Locate the cell with the specified text and output its (x, y) center coordinate. 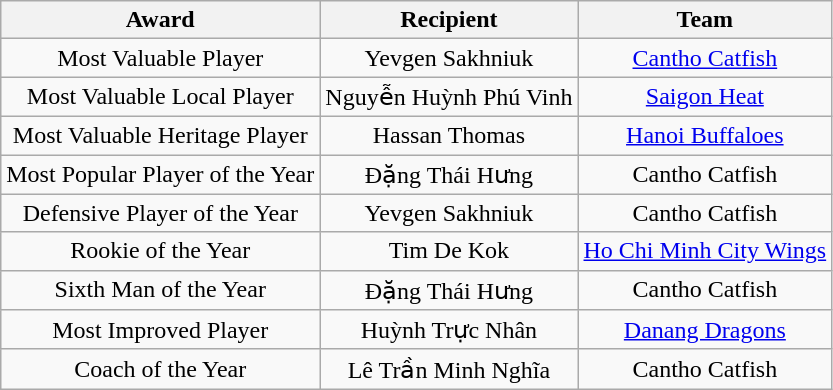
Hassan Thomas (449, 135)
Coach of the Year (160, 369)
Most Popular Player of the Year (160, 174)
Rookie of the Year (160, 251)
Most Valuable Heritage Player (160, 135)
Nguyễn Huỳnh Phú Vinh (449, 97)
Danang Dragons (705, 330)
Most Improved Player (160, 330)
Lê Trần Minh Nghĩa (449, 369)
Saigon Heat (705, 97)
Award (160, 20)
Tim De Kok (449, 251)
Team (705, 20)
Ho Chi Minh City Wings (705, 251)
Most Valuable Player (160, 58)
Most Valuable Local Player (160, 97)
Huỳnh Trực Nhân (449, 330)
Sixth Man of the Year (160, 290)
Hanoi Buffaloes (705, 135)
Defensive Player of the Year (160, 213)
Recipient (449, 20)
